Find where the given text appears and provide that cell's center as [x, y] coordinate. 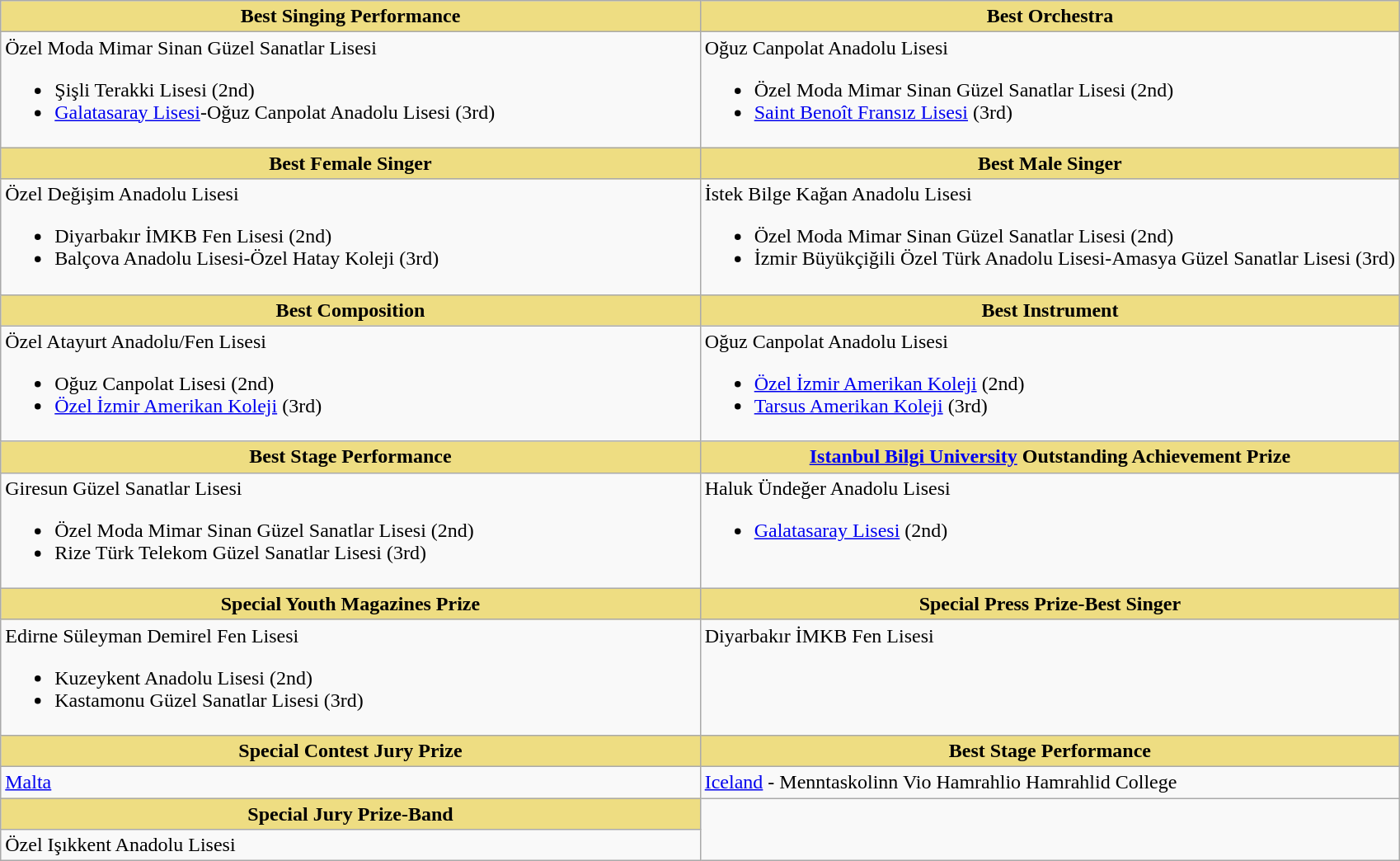
Best Instrument [1050, 310]
Best Singing Performance [350, 16]
Special Youth Magazines Prize [350, 604]
Special Press Prize-Best Singer [1050, 604]
Best Male Singer [1050, 163]
Diyarbakır İMKB Fen Lisesi [1050, 677]
Best Orchestra [1050, 16]
Özel Değişim Anadolu LisesiDiyarbakır İMKB Fen Lisesi (2nd)Balçova Anadolu Lisesi-Özel Hatay Koleji (3rd) [350, 237]
Special Contest Jury Prize [350, 750]
Istanbul Bilgi University Outstanding Achievement Prize [1050, 457]
Özel Atayurt Anadolu/Fen LisesiOğuz Canpolat Lisesi (2nd)Özel İzmir Amerikan Koleji (3rd) [350, 383]
Özel Moda Mimar Sinan Güzel Sanatlar LisesiŞişli Terakki Lisesi (2nd)Galatasaray Lisesi-Oğuz Canpolat Anadolu Lisesi (3rd) [350, 90]
Haluk Ündeğer Anadolu LisesiGalatasaray Lisesi (2nd) [1050, 530]
Special Jury Prize-Band [350, 814]
Oğuz Canpolat Anadolu LisesiÖzel Moda Mimar Sinan Güzel Sanatlar Lisesi (2nd)Saint Benoît Fransız Lisesi (3rd) [1050, 90]
Best Composition [350, 310]
Iceland - Menntaskolinn Vio Hamrahlio Hamrahlid College [1050, 782]
Edirne Süleyman Demirel Fen LisesiKuzeykent Anadolu Lisesi (2nd)Kastamonu Güzel Sanatlar Lisesi (3rd) [350, 677]
Giresun Güzel Sanatlar LisesiÖzel Moda Mimar Sinan Güzel Sanatlar Lisesi (2nd)Rize Türk Telekom Güzel Sanatlar Lisesi (3rd) [350, 530]
Malta [350, 782]
Oğuz Canpolat Anadolu LisesiÖzel İzmir Amerikan Koleji (2nd)Tarsus Amerikan Koleji (3rd) [1050, 383]
Best Female Singer [350, 163]
Özel Işıkkent Anadolu Lisesi [350, 845]
